Detect which cell encompasses the target text, then output its (X, Y) center coordinate. 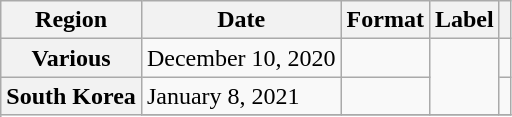
Region (72, 20)
January 8, 2021 (241, 96)
Label (464, 20)
Various (72, 58)
South Korea (72, 96)
Date (241, 20)
December 10, 2020 (241, 58)
Format (385, 20)
